Output the (X, Y) coordinate of the center of the cell containing the given text.  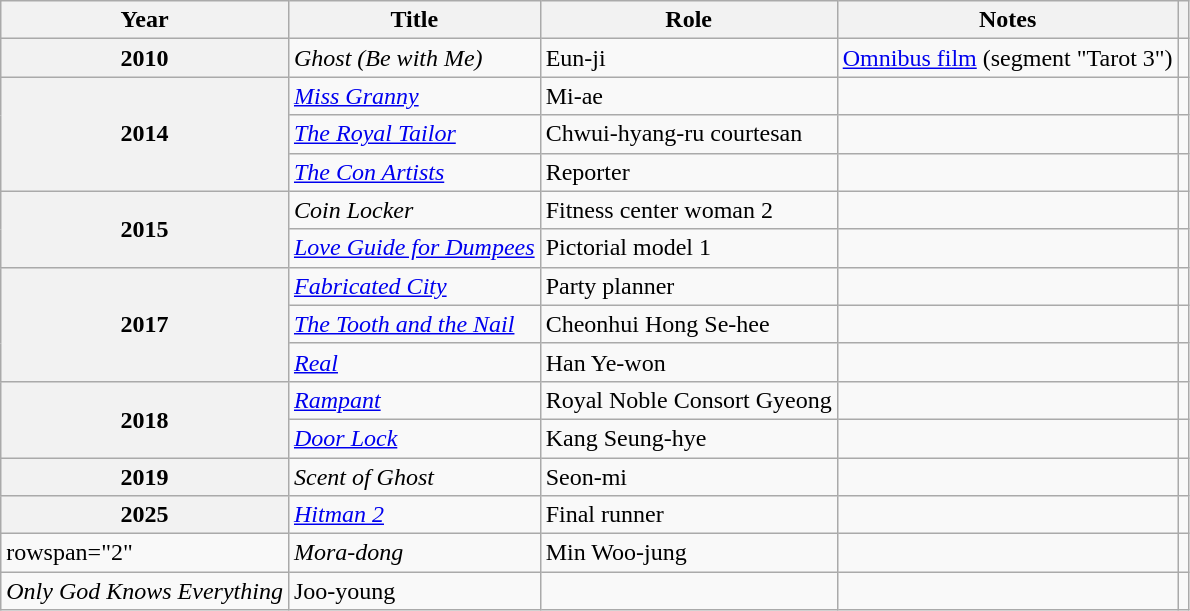
Party planner (688, 286)
Role (688, 20)
Miss Granny (414, 96)
Cheonhui Hong Se-hee (688, 324)
Real (414, 362)
Love Guide for Dumpees (414, 248)
Scent of Ghost (414, 477)
Title (414, 20)
rowspan="2" (145, 553)
2017 (145, 324)
Chwui-hyang-ru courtesan (688, 134)
Royal Noble Consort Gyeong (688, 400)
2019 (145, 477)
Min Woo-jung (688, 553)
Only God Knows Everything (145, 591)
Year (145, 20)
Joo-young (414, 591)
Notes (1008, 20)
Hitman 2 (414, 515)
The Tooth and the Nail (414, 324)
2014 (145, 134)
Pictorial model 1 (688, 248)
Kang Seung-hye (688, 438)
Coin Locker (414, 210)
Final runner (688, 515)
Fitness center woman 2 (688, 210)
Ghost (Be with Me) (414, 58)
Omnibus film (segment "Tarot 3") (1008, 58)
Rampant (414, 400)
Seon-mi (688, 477)
Mora-dong (414, 553)
2025 (145, 515)
2018 (145, 419)
Mi-ae (688, 96)
Han Ye-won (688, 362)
2010 (145, 58)
Eun-ji (688, 58)
Fabricated City (414, 286)
Door Lock (414, 438)
The Con Artists (414, 172)
Reporter (688, 172)
2015 (145, 229)
The Royal Tailor (414, 134)
